Output the (X, Y) coordinate of the center of the cell containing the given text.  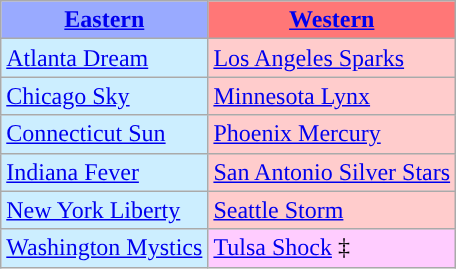
Eastern (104, 20)
Connecticut Sun (104, 134)
Washington Mystics (104, 248)
Phoenix Mercury (332, 134)
New York Liberty (104, 210)
Western (332, 20)
Seattle Storm (332, 210)
Chicago Sky (104, 96)
Atlanta Dream (104, 58)
Indiana Fever (104, 172)
San Antonio Silver Stars (332, 172)
Minnesota Lynx (332, 96)
Tulsa Shock ‡ (332, 248)
Los Angeles Sparks (332, 58)
